Output the (x, y) coordinate of the center of the cell containing the given text.  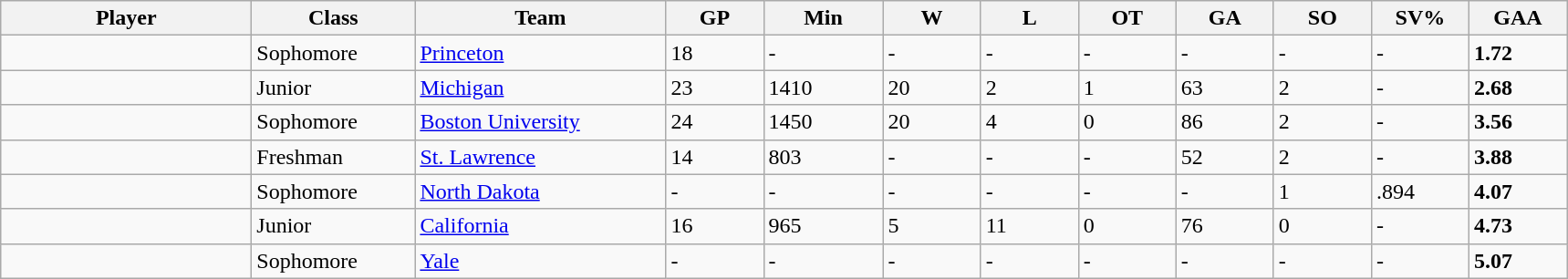
W (932, 18)
18 (715, 53)
24 (715, 122)
16 (715, 226)
Princeton (540, 53)
Boston University (540, 122)
OT (1127, 18)
1.72 (1518, 53)
Min (823, 18)
St. Lawrence (540, 157)
SV% (1419, 18)
GP (715, 18)
Player (126, 18)
86 (1224, 122)
3.88 (1518, 157)
803 (823, 157)
965 (823, 226)
GAA (1518, 18)
Team (540, 18)
3.56 (1518, 122)
North Dakota (540, 191)
1450 (823, 122)
2.68 (1518, 88)
California (540, 226)
Yale (540, 261)
4 (1029, 122)
14 (715, 157)
76 (1224, 226)
GA (1224, 18)
4.07 (1518, 191)
5.07 (1518, 261)
4.73 (1518, 226)
.894 (1419, 191)
L (1029, 18)
Class (334, 18)
Freshman (334, 157)
11 (1029, 226)
63 (1224, 88)
52 (1224, 157)
1410 (823, 88)
SO (1323, 18)
23 (715, 88)
5 (932, 226)
Michigan (540, 88)
